Return the [x, y] coordinate for the center point of the cell that contains the specified text.  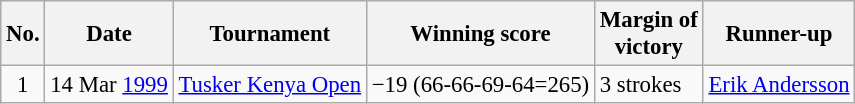
No. [23, 34]
Tusker Kenya Open [270, 85]
14 Mar 1999 [109, 85]
Runner-up [779, 34]
3 strokes [648, 85]
Winning score [480, 34]
Tournament [270, 34]
Erik Andersson [779, 85]
Date [109, 34]
1 [23, 85]
Margin ofvictory [648, 34]
−19 (66-66-69-64=265) [480, 85]
